Search for the cell housing the specified text and yield its (X, Y) center coordinate. 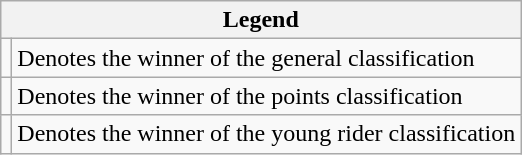
Denotes the winner of the points classification (266, 96)
Denotes the winner of the general classification (266, 58)
Denotes the winner of the young rider classification (266, 134)
Legend (261, 20)
